From the cell containing the given text, extract its center point as (x, y) coordinate. 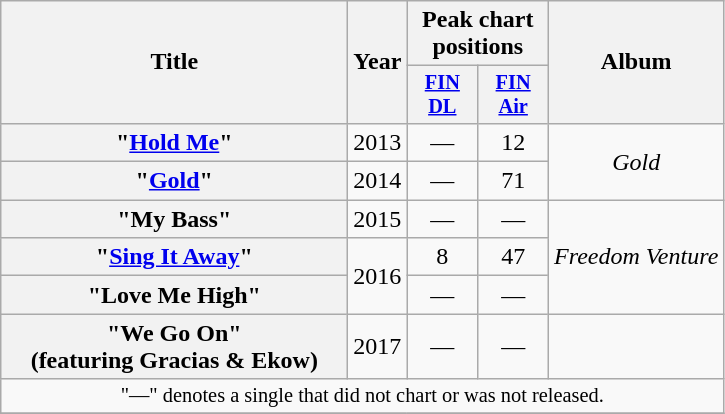
Title (174, 62)
Album (636, 62)
2014 (378, 181)
"—" denotes a single that did not chart or was not released. (362, 396)
Gold (636, 161)
"Love Me High" (174, 295)
12 (514, 142)
2017 (378, 346)
Freedom Venture (636, 257)
"We Go On"(featuring Gracias & Ekow) (174, 346)
47 (514, 257)
"Gold" (174, 181)
Year (378, 62)
"Hold Me" (174, 142)
8 (442, 257)
Peak chart positions (478, 34)
"My Bass" (174, 219)
2016 (378, 276)
2013 (378, 142)
2015 (378, 219)
71 (514, 181)
FIN Air (514, 95)
FIN DL (442, 95)
"Sing It Away" (174, 257)
